Capture the cell that displays the provided text and extract its (x, y) central coordinate. 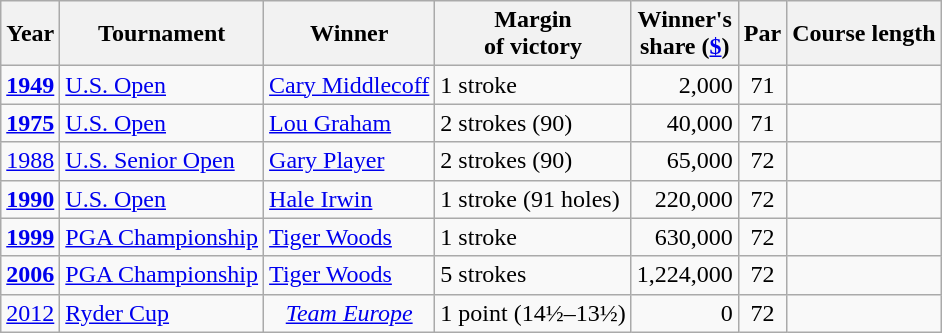
630,000 (684, 237)
5 strokes (533, 275)
Year (30, 34)
Winner (350, 34)
Margin of victory (533, 34)
2006 (30, 275)
Hale Irwin (350, 199)
220,000 (684, 199)
1949 (30, 85)
Par (762, 34)
Ryder Cup (162, 313)
Gary Player (350, 161)
1 stroke (91 holes) (533, 199)
Tournament (162, 34)
Team Europe (350, 313)
Lou Graham (350, 123)
Course length (864, 34)
1975 (30, 123)
1990 (30, 199)
65,000 (684, 161)
1 point (14½–13½) (533, 313)
2012 (30, 313)
1,224,000 (684, 275)
1988 (30, 161)
1999 (30, 237)
40,000 (684, 123)
Winner's share ($) (684, 34)
Cary Middlecoff (350, 85)
0 (684, 313)
2,000 (684, 85)
U.S. Senior Open (162, 161)
